Capture the cell that displays the provided text and extract its (x, y) central coordinate. 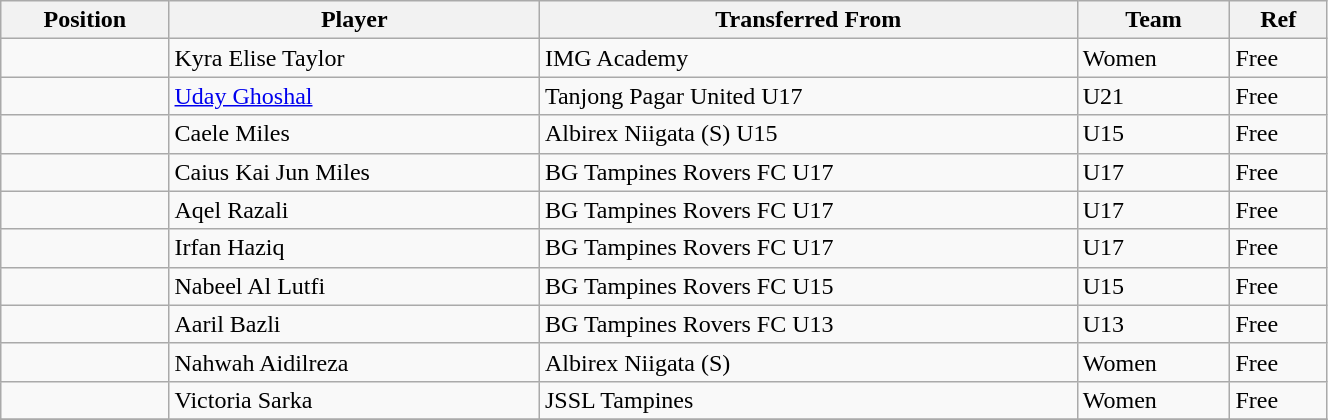
Albirex Niigata (S) U15 (808, 134)
Kyra Elise Taylor (354, 58)
Nabeel Al Lutfi (354, 286)
Aaril Bazli (354, 324)
BG Tampines Rovers FC U13 (808, 324)
U13 (1154, 324)
Albirex Niigata (S) (808, 362)
IMG Academy (808, 58)
Tanjong Pagar United U17 (808, 96)
JSSL Tampines (808, 400)
Nahwah Aidilreza (354, 362)
Transferred From (808, 20)
Team (1154, 20)
Uday Ghoshal (354, 96)
U21 (1154, 96)
Irfan Haziq (354, 248)
Caius Kai Jun Miles (354, 172)
Victoria Sarka (354, 400)
Position (85, 20)
Caele Miles (354, 134)
BG Tampines Rovers FC U15 (808, 286)
Ref (1278, 20)
Player (354, 20)
Aqel Razali (354, 210)
